Capture the cell that displays the provided text and extract its [x, y] central coordinate. 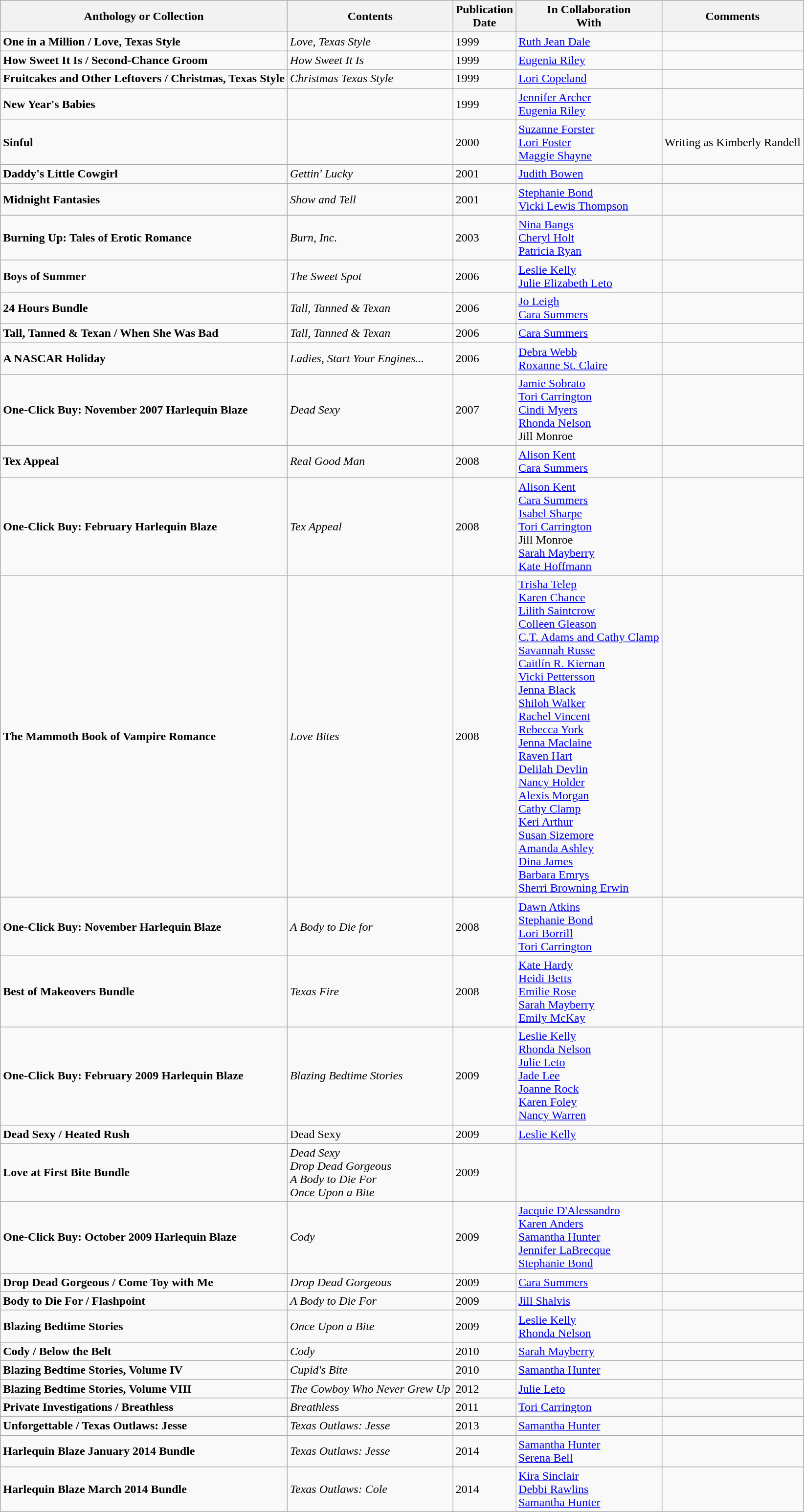
Anthology or Collection [144, 17]
Jacquie D'AlessandroKaren AndersSamantha HunterJennifer LaBrecqueStephanie Bond [589, 1237]
Tall, Tanned & Texan / When She Was Bad [144, 333]
Julie Leto [589, 1389]
Unforgettable / Texas Outlaws: Jesse [144, 1426]
2007 [484, 410]
Samantha HunterSerena Bell [589, 1451]
Breathless [370, 1407]
Alison KentCara Summers [589, 461]
Ruth Jean Dale [589, 42]
One-Click Buy: February 2009 Harlequin Blaze [144, 1076]
Midnight Fantasies [144, 199]
Texas Fire [370, 991]
2003 [484, 238]
Leslie KellyJulie Elizabeth Leto [589, 276]
Sarah Mayberry [589, 1351]
A NASCAR Holiday [144, 358]
Cupid's Bite [370, 1370]
Jill Shalvis [589, 1301]
Love, Texas Style [370, 42]
The Cowboy Who Never Grew Up [370, 1389]
Kira SinclairDebbi RawlinsSamantha Hunter [589, 1490]
How Sweet It Is / Second-Chance Groom [144, 60]
Harlequin Blaze March 2014 Bundle [144, 1490]
Comments [733, 17]
Cody / Below the Belt [144, 1351]
Alison KentCara SummersIsabel SharpeTori CarringtonJill MonroeSarah MayberryKate Hoffmann [589, 526]
One-Click Buy: November Harlequin Blaze [144, 927]
Show and Tell [370, 199]
Sinful [144, 142]
Tori Carrington [589, 1407]
Burn, Inc. [370, 238]
24 Hours Bundle [144, 308]
Private Investigations / Breathless [144, 1407]
Jennifer ArcherEugenia Riley [589, 104]
One-Click Buy: October 2009 Harlequin Blaze [144, 1237]
One in a Million / Love, Texas Style [144, 42]
Kate HardyHeidi BettsEmilie RoseSarah MayberryEmily McKay [589, 991]
Boys of Summer [144, 276]
Real Good Man [370, 461]
Contents [370, 17]
Stephanie BondVicki Lewis Thompson [589, 199]
A Body to Die For [370, 1301]
Love at First Bite Bundle [144, 1172]
Leslie KellyRhonda Nelson [589, 1326]
Best of Makeovers Bundle [144, 991]
The Sweet Spot [370, 276]
Fruitcakes and Other Leftovers / Christmas, Texas Style [144, 79]
Harlequin Blaze January 2014 Bundle [144, 1451]
Body to Die For / Flashpoint [144, 1301]
One-Click Buy: November 2007 Harlequin Blaze [144, 410]
Gettin' Lucky [370, 174]
The Mammoth Book of Vampire Romance [144, 736]
Debra WebbRoxanne St. Claire [589, 358]
Judith Bowen [589, 174]
Love Bites [370, 736]
Jamie SobratoTori CarringtonCindi MyersRhonda NelsonJill Monroe [589, 410]
Nina BangsCheryl HoltPatricia Ryan [589, 238]
Writing as Kimberly Randell [733, 142]
Suzanne ForsterLori FosterMaggie Shayne [589, 142]
Ladies, Start Your Engines... [370, 358]
Leslie Kelly [589, 1134]
Eugenia Riley [589, 60]
Lori Copeland [589, 79]
In CollaborationWith [589, 17]
Drop Dead Gorgeous [370, 1282]
2012 [484, 1389]
Dawn AtkinsStephanie BondLori BorrillTori Carrington [589, 927]
2013 [484, 1426]
Dead SexyDrop Dead GorgeousA Body to Die ForOnce Upon a Bite [370, 1172]
Blazing Bedtime Stories, Volume IV [144, 1370]
2000 [484, 142]
New Year's Babies [144, 104]
One-Click Buy: February Harlequin Blaze [144, 526]
Burning Up: Tales of Erotic Romance [144, 238]
How Sweet It Is [370, 60]
Once Upon a Bite [370, 1326]
Daddy's Little Cowgirl [144, 174]
Leslie KellyRhonda NelsonJulie LetoJade LeeJoanne RockKaren FoleyNancy Warren [589, 1076]
Blazing Bedtime Stories, Volume VIII [144, 1389]
2011 [484, 1407]
Dead Sexy / Heated Rush [144, 1134]
Jo LeighCara Summers [589, 308]
A Body to Die for [370, 927]
Drop Dead Gorgeous / Come Toy with Me [144, 1282]
Texas Outlaws: Cole [370, 1490]
Christmas Texas Style [370, 79]
PublicationDate [484, 17]
